Find where the given text appears and provide that cell's center as [x, y] coordinate. 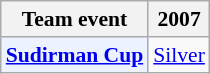
Silver [179, 55]
Team event [75, 19]
2007 [179, 19]
Sudirman Cup [75, 55]
